Pinpoint the cell where the given text exists, returning its (X, Y) midpoint coordinate. 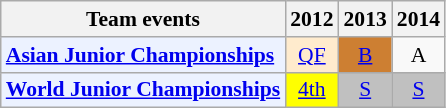
Team events (143, 19)
B (366, 55)
2013 (366, 19)
4th (312, 90)
2014 (418, 19)
QF (312, 55)
A (418, 55)
2012 (312, 19)
Asian Junior Championships (143, 55)
World Junior Championships (143, 90)
